Determine the (x, y) coordinate at the center of the cell enclosing the given text.  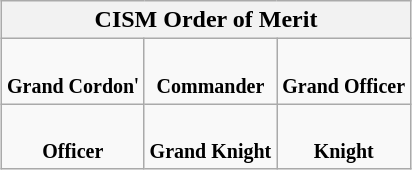
Grand Officer (344, 72)
Commander (210, 72)
CISM Order of Merit (206, 20)
Knight (344, 136)
Officer (72, 136)
Grand Knight (210, 136)
Grand Cordon' (72, 72)
